Pinpoint the cell where the given text exists, returning its [x, y] midpoint coordinate. 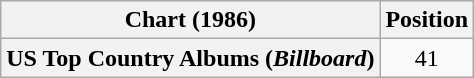
Position [427, 20]
US Top Country Albums (Billboard) [190, 58]
41 [427, 58]
Chart (1986) [190, 20]
